From the cell containing the given text, extract its center point as [X, Y] coordinate. 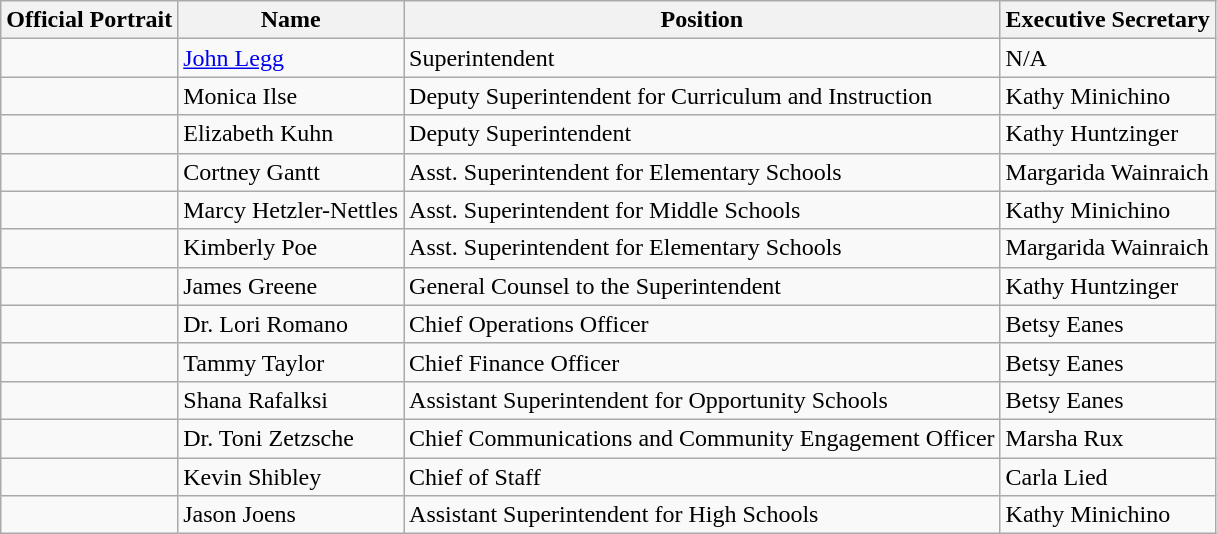
Shana Rafalksi [291, 400]
John Legg [291, 58]
Carla Lied [1108, 477]
Asst. Superintendent for Middle Schools [702, 210]
Chief Communications and Community Engagement Officer [702, 438]
Position [702, 20]
Cortney Gantt [291, 172]
Assistant Superintendent for High Schools [702, 515]
Name [291, 20]
N/A [1108, 58]
General Counsel to the Superintendent [702, 286]
Chief of Staff [702, 477]
Elizabeth Kuhn [291, 134]
Jason Joens [291, 515]
Deputy Superintendent for Curriculum and Instruction [702, 96]
Kimberly Poe [291, 248]
Assistant Superintendent for Opportunity Schools [702, 400]
Chief Operations Officer [702, 324]
Dr. Lori Romano [291, 324]
Superintendent [702, 58]
Official Portrait [90, 20]
Executive Secretary [1108, 20]
Monica Ilse [291, 96]
Dr. Toni Zetzsche [291, 438]
Kevin Shibley [291, 477]
Marsha Rux [1108, 438]
Marcy Hetzler-Nettles [291, 210]
Tammy Taylor [291, 362]
Deputy Superintendent [702, 134]
Chief Finance Officer [702, 362]
James Greene [291, 286]
